Capture the cell that displays the provided text and extract its (X, Y) central coordinate. 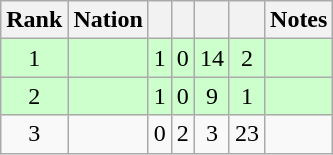
23 (246, 134)
Notes (299, 20)
14 (212, 58)
9 (212, 96)
Nation (108, 20)
Rank (34, 20)
